Extract the (x, y) coordinate from the center of the cell holding the provided text.  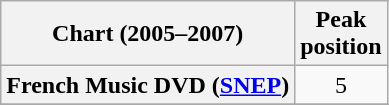
Peakposition (341, 34)
French Music DVD (SNEP) (148, 85)
5 (341, 85)
Chart (2005–2007) (148, 34)
